Identify which cell holds the provided text, then report its (X, Y) central coordinate. 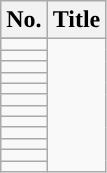
No. (24, 20)
Title (76, 20)
